Extract the [x, y] coordinate from the center of the cell holding the provided text.  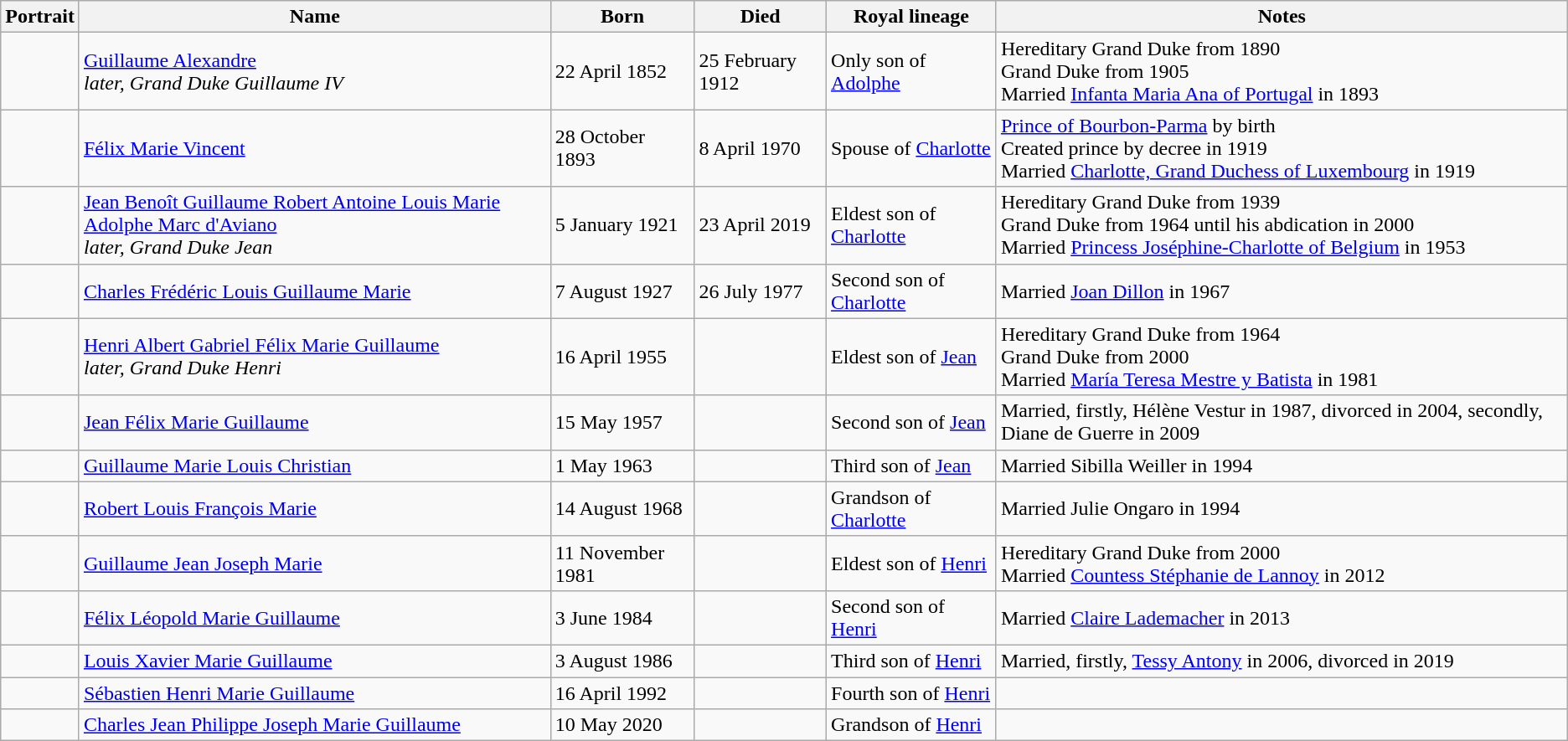
10 May 2020 [622, 725]
Robert Louis François Marie [315, 509]
Sébastien Henri Marie Guillaume [315, 692]
Charles Jean Philippe Joseph Marie Guillaume [315, 725]
Married Sibilla Weiller in 1994 [1282, 466]
Married Joan Dillon in 1967 [1282, 291]
Hereditary Grand Duke from 1890Grand Duke from 1905Married Infanta Maria Ana of Portugal in 1893 [1282, 71]
Eldest son of Henri [911, 563]
Married Claire Lademacher in 2013 [1282, 618]
Eldest son of Jean [911, 357]
Notes [1282, 17]
Guillaume Marie Louis Christian [315, 466]
Portrait [40, 17]
3 June 1984 [622, 618]
Second son of Jean [911, 422]
Guillaume Jean Joseph Marie [315, 563]
Eldest son of Charlotte [911, 225]
22 April 1852 [622, 71]
Name [315, 17]
Henri Albert Gabriel Félix Marie Guillaumelater, Grand Duke Henri [315, 357]
Hereditary Grand Duke from 1964Grand Duke from 2000Married María Teresa Mestre y Batista in 1981 [1282, 357]
28 October 1893 [622, 148]
Third son of Jean [911, 466]
Died [761, 17]
16 April 1955 [622, 357]
15 May 1957 [622, 422]
Jean Benoît Guillaume Robert Antoine Louis Marie Adolphe Marc d'Avianolater, Grand Duke Jean [315, 225]
Born [622, 17]
Married Julie Ongaro in 1994 [1282, 509]
Grandson of Charlotte [911, 509]
Hereditary Grand Duke from 2000Married Countess Stéphanie de Lannoy in 2012 [1282, 563]
7 August 1927 [622, 291]
Jean Félix Marie Guillaume [315, 422]
16 April 1992 [622, 692]
Guillaume Alexandrelater, Grand Duke Guillaume IV [315, 71]
Second son of Charlotte [911, 291]
11 November 1981 [622, 563]
23 April 2019 [761, 225]
3 August 1986 [622, 661]
5 January 1921 [622, 225]
26 July 1977 [761, 291]
Royal lineage [911, 17]
Second son of Henri [911, 618]
14 August 1968 [622, 509]
Married, firstly, Hélène Vestur in 1987, divorced in 2004, secondly, Diane de Guerre in 2009 [1282, 422]
Spouse of Charlotte [911, 148]
Fourth son of Henri [911, 692]
25 February 1912 [761, 71]
Prince of Bourbon-Parma by birthCreated prince by decree in 1919Married Charlotte, Grand Duchess of Luxembourg in 1919 [1282, 148]
Louis Xavier Marie Guillaume [315, 661]
Only son of Adolphe [911, 71]
Third son of Henri [911, 661]
Félix Marie Vincent [315, 148]
Married, firstly, Tessy Antony in 2006, divorced in 2019 [1282, 661]
Grandson of Henri [911, 725]
Hereditary Grand Duke from 1939Grand Duke from 1964 until his abdication in 2000Married Princess Joséphine-Charlotte of Belgium in 1953 [1282, 225]
8 April 1970 [761, 148]
Charles Frédéric Louis Guillaume Marie [315, 291]
Félix Léopold Marie Guillaume [315, 618]
1 May 1963 [622, 466]
